Output the (x, y) coordinate of the center of the cell containing the given text.  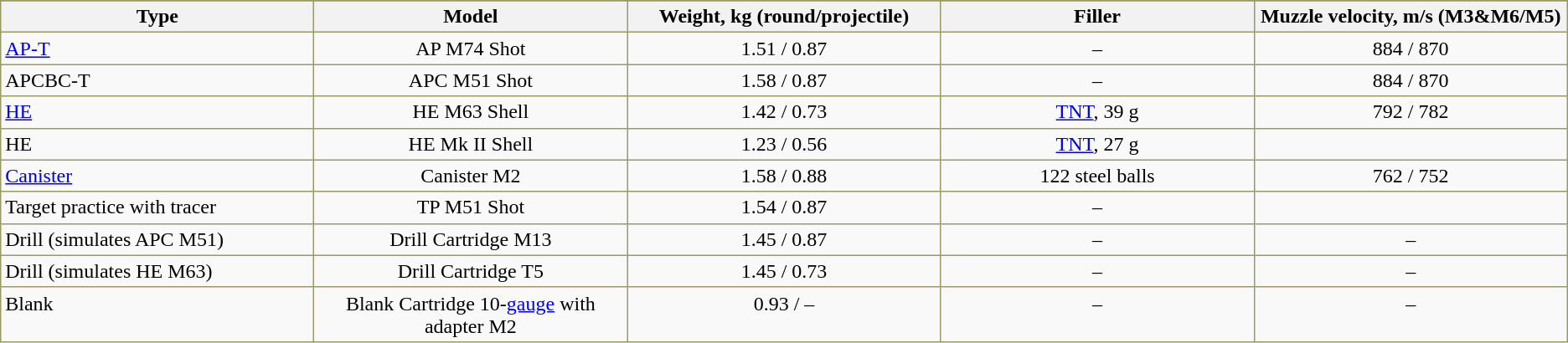
792 / 782 (1411, 112)
Drill (simulates HE M63) (157, 271)
Drill (simulates APC M51) (157, 239)
Muzzle velocity, m/s (M3&M6/M5) (1411, 17)
AP M74 Shot (471, 49)
0.93 / – (784, 315)
APC M51 Shot (471, 80)
1.45 / 0.73 (784, 271)
Target practice with tracer (157, 207)
Blank Cartridge 10-gauge with adapter M2 (471, 315)
TNT, 39 g (1097, 112)
AP-T (157, 49)
HE M63 Shell (471, 112)
Blank (157, 315)
TP M51 Shot (471, 207)
Weight, kg (round/projectile) (784, 17)
Drill Cartridge T5 (471, 271)
762 / 752 (1411, 176)
APCBC-T (157, 80)
1.58 / 0.88 (784, 176)
Canister (157, 176)
HE Mk II Shell (471, 144)
122 steel balls (1097, 176)
1.42 / 0.73 (784, 112)
Model (471, 17)
1.54 / 0.87 (784, 207)
1.51 / 0.87 (784, 49)
1.45 / 0.87 (784, 239)
Filler (1097, 17)
1.58 / 0.87 (784, 80)
TNT, 27 g (1097, 144)
Canister M2 (471, 176)
Drill Cartridge M13 (471, 239)
Type (157, 17)
1.23 / 0.56 (784, 144)
